Locate the cell with the specified text and output its [x, y] center coordinate. 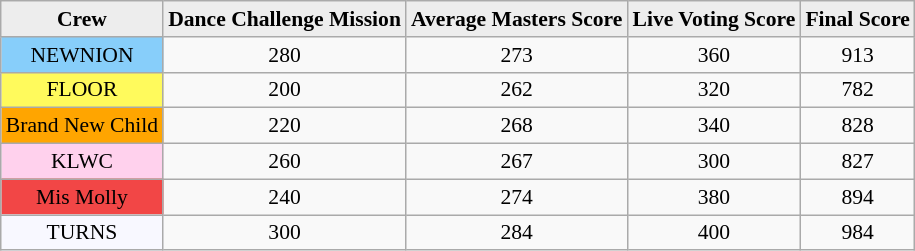
400 [714, 233]
262 [517, 90]
340 [714, 126]
Live Voting Score [714, 19]
380 [714, 197]
913 [858, 55]
273 [517, 55]
284 [517, 233]
274 [517, 197]
Crew [82, 19]
782 [858, 90]
Mis Molly [82, 197]
Brand New Child [82, 126]
KLWC [82, 162]
200 [284, 90]
TURNS [82, 233]
828 [858, 126]
320 [714, 90]
FLOOR [82, 90]
Final Score [858, 19]
240 [284, 197]
Average Masters Score [517, 19]
268 [517, 126]
267 [517, 162]
894 [858, 197]
984 [858, 233]
280 [284, 55]
Dance Challenge Mission [284, 19]
NEWNION [82, 55]
360 [714, 55]
827 [858, 162]
260 [284, 162]
220 [284, 126]
